Extract the [X, Y] coordinate from the center of the cell holding the provided text.  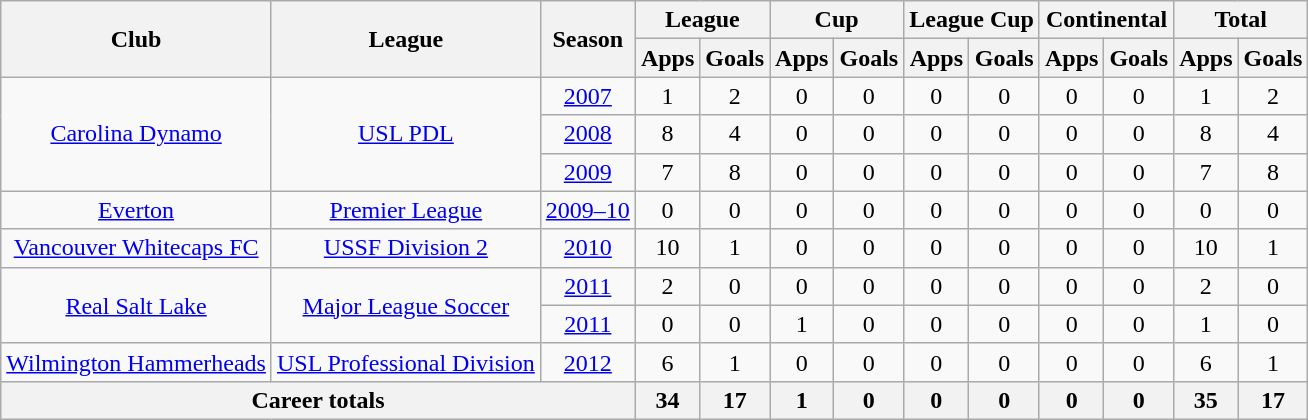
2009–10 [588, 210]
Vancouver Whitecaps FC [136, 248]
Total [1241, 20]
Major League Soccer [406, 305]
2007 [588, 96]
Real Salt Lake [136, 305]
Career totals [318, 400]
USSF Division 2 [406, 248]
Club [136, 39]
Carolina Dynamo [136, 134]
Everton [136, 210]
USL PDL [406, 134]
2012 [588, 362]
League Cup [972, 20]
2008 [588, 134]
Wilmington Hammerheads [136, 362]
Cup [837, 20]
Premier League [406, 210]
Continental [1106, 20]
2009 [588, 172]
34 [667, 400]
Season [588, 39]
USL Professional Division [406, 362]
35 [1206, 400]
2010 [588, 248]
